Determine the [X, Y] coordinate at the center of the cell enclosing the given text.  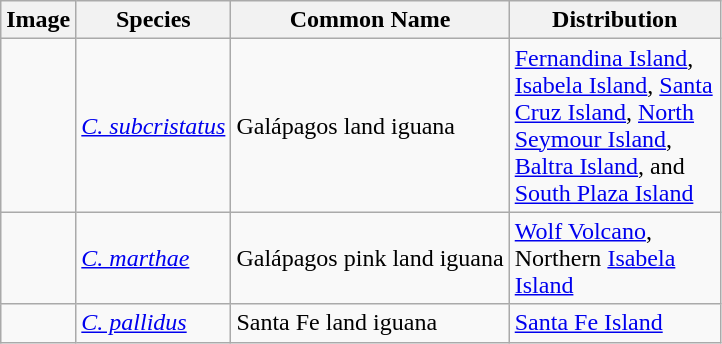
Common Name [370, 20]
C. marthae [154, 258]
Santa Fe land iguana [370, 323]
Distribution [614, 20]
Galápagos land iguana [370, 126]
C. pallidus [154, 323]
C. subcristatus [154, 126]
Fernandina Island, Isabela Island, Santa Cruz Island, North Seymour Island, Baltra Island, and South Plaza Island [614, 126]
Image [38, 20]
Galápagos pink land iguana [370, 258]
Species [154, 20]
Wolf Volcano, Northern Isabela Island [614, 258]
Santa Fe Island [614, 323]
